Extract the [x, y] coordinate from the center of the cell holding the provided text.  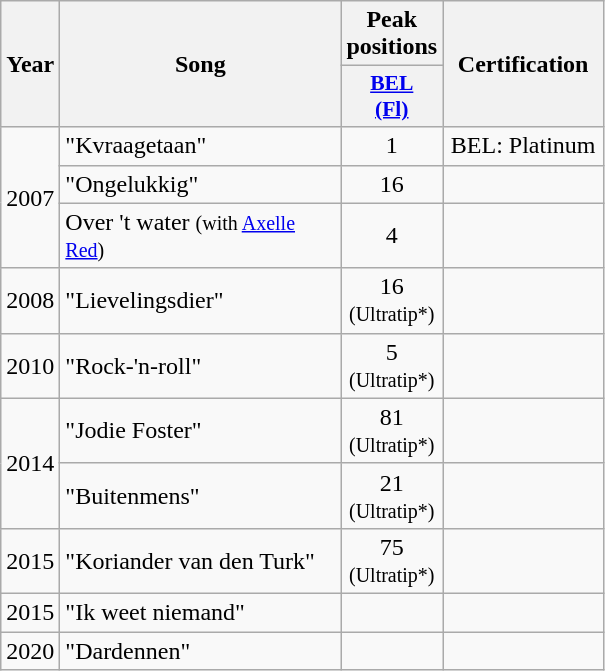
"Ik weet niemand" [200, 612]
4 [392, 236]
"Koriander van den Turk" [200, 560]
Over 't water (with Axelle Red) [200, 236]
2007 [30, 198]
5(Ultratip*) [392, 366]
Certification [524, 64]
81(Ultratip*) [392, 430]
"Kvraagetaan" [200, 146]
75(Ultratip*) [392, 560]
Year [30, 64]
"Lievelingsdier" [200, 300]
16 [392, 184]
"Buitenmens" [200, 496]
21(Ultratip*) [392, 496]
1 [392, 146]
2020 [30, 651]
2010 [30, 366]
BEL: Platinum [524, 146]
16(Ultratip*) [392, 300]
2014 [30, 463]
"Ongelukkig" [200, 184]
"Dardennen" [200, 651]
BEL (Fl) [392, 96]
"Rock-'n-roll" [200, 366]
Song [200, 64]
2008 [30, 300]
Peak positions [392, 34]
"Jodie Foster" [200, 430]
